Output the [x, y] coordinate of the center of the cell containing the given text.  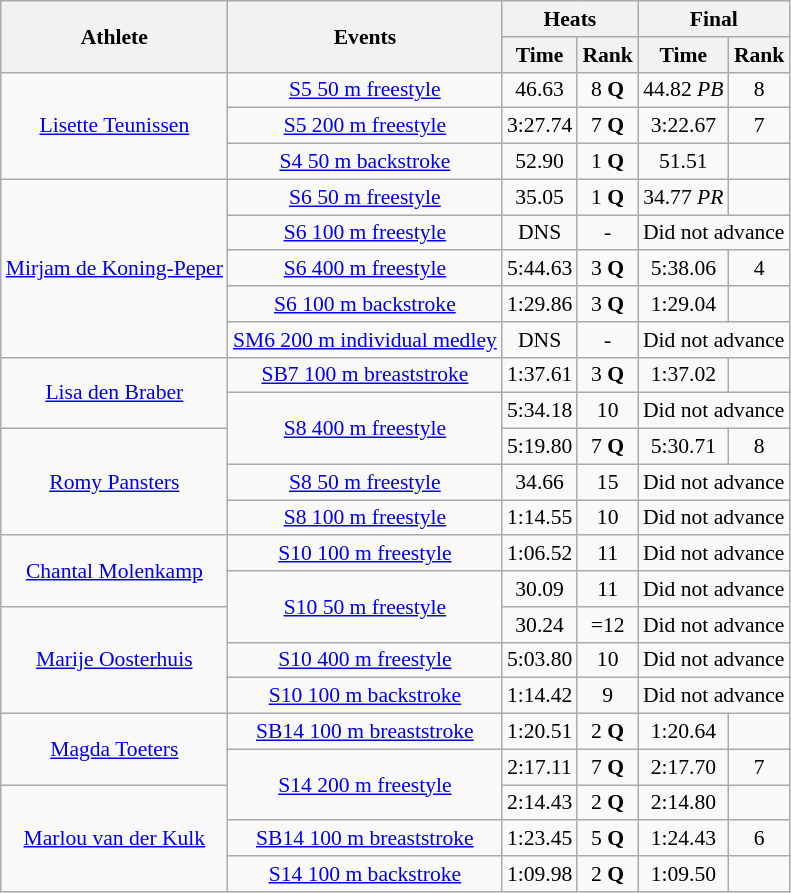
SB7 100 m breaststroke [365, 375]
2:17.70 [684, 767]
Chantal Molenkamp [114, 572]
1:06.52 [540, 554]
1:14.42 [540, 696]
1:29.86 [540, 304]
5:38.06 [684, 269]
1:23.45 [540, 839]
1:09.98 [540, 874]
Marlou van der Kulk [114, 838]
S6 400 m freestyle [365, 269]
Heats [570, 19]
S10 100 m freestyle [365, 554]
S6 100 m backstroke [365, 304]
2:14.43 [540, 803]
3:22.67 [684, 126]
2:14.80 [684, 803]
1:20.51 [540, 732]
Romy Pansters [114, 482]
51.51 [684, 162]
Lisette Teunissen [114, 126]
S8 100 m freestyle [365, 518]
52.90 [540, 162]
8 Q [608, 90]
Final [714, 19]
46.63 [540, 90]
S5 50 m freestyle [365, 90]
S6 100 m freestyle [365, 233]
5:44.63 [540, 269]
S10 400 m freestyle [365, 660]
34.66 [540, 482]
5:19.80 [540, 447]
1:14.55 [540, 518]
1:37.61 [540, 375]
S6 50 m freestyle [365, 197]
2:17.11 [540, 767]
3:27.74 [540, 126]
Lisa den Braber [114, 392]
SM6 200 m individual medley [365, 340]
1:09.50 [684, 874]
S10 50 m freestyle [365, 606]
Magda Toeters [114, 750]
9 [608, 696]
S14 200 m freestyle [365, 784]
1:24.43 [684, 839]
1:29.04 [684, 304]
5 Q [608, 839]
Mirjam de Koning-Peper [114, 268]
15 [608, 482]
35.05 [540, 197]
Events [365, 36]
S4 50 m backstroke [365, 162]
Marije Oosterhuis [114, 660]
S8 50 m freestyle [365, 482]
=12 [608, 625]
4 [760, 269]
30.24 [540, 625]
5:34.18 [540, 411]
5:30.71 [684, 447]
5:03.80 [540, 660]
6 [760, 839]
30.09 [540, 589]
1:20.64 [684, 732]
S8 400 m freestyle [365, 428]
34.77 PR [684, 197]
Athlete [114, 36]
S5 200 m freestyle [365, 126]
1:37.02 [684, 375]
S10 100 m backstroke [365, 696]
S14 100 m backstroke [365, 874]
44.82 PB [684, 90]
